Scan for the cell matching the given text and deliver its [x, y] coordinate at center. 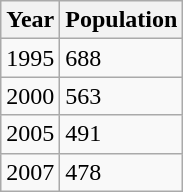
1995 [30, 58]
2007 [30, 172]
478 [122, 172]
491 [122, 134]
Population [122, 20]
688 [122, 58]
563 [122, 96]
2005 [30, 134]
Year [30, 20]
2000 [30, 96]
